Identify which cell holds the provided text, then report its [X, Y] central coordinate. 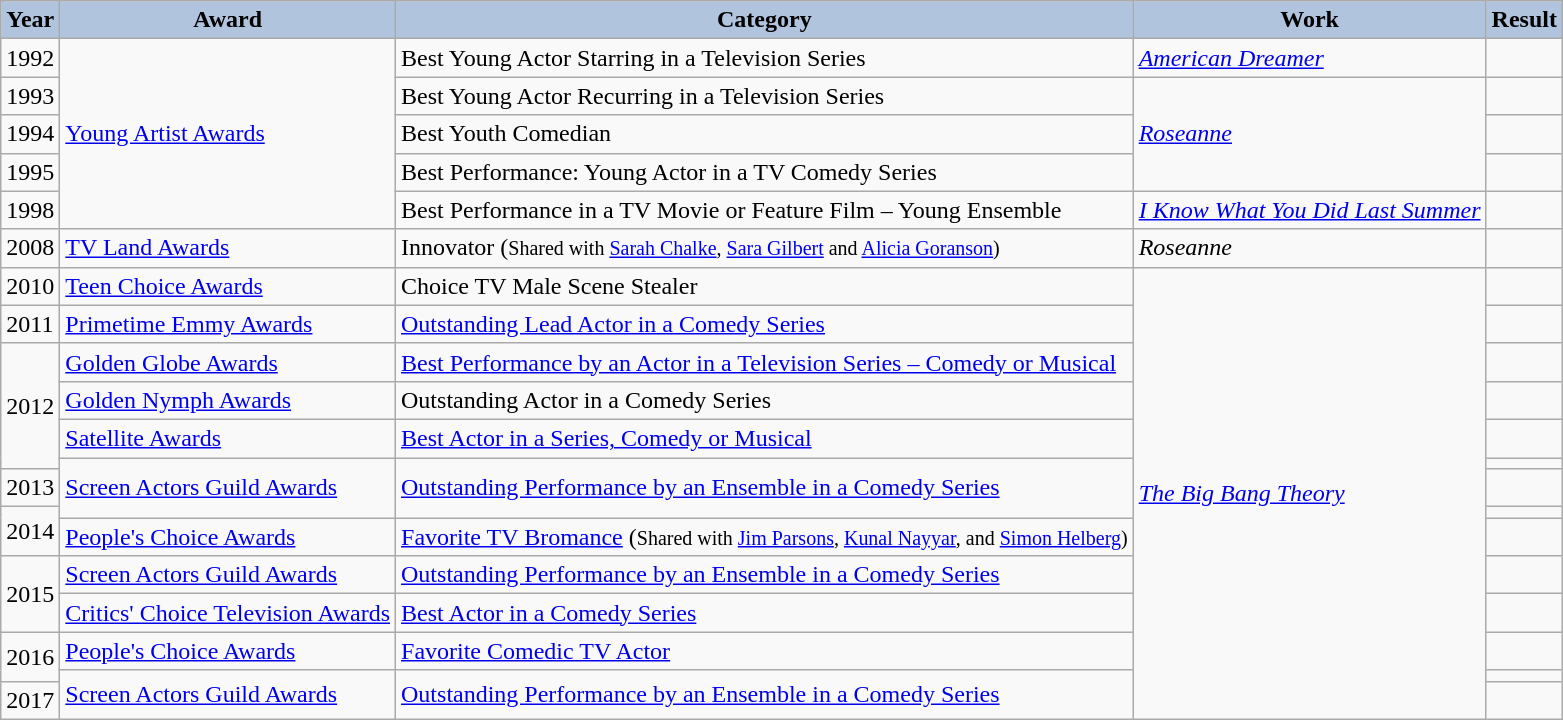
1994 [30, 134]
Golden Globe Awards [228, 362]
Best Performance in a TV Movie or Feature Film – Young Ensemble [765, 210]
2017 [30, 700]
Best Young Actor Starring in a Television Series [765, 58]
Critics' Choice Television Awards [228, 613]
1998 [30, 210]
Year [30, 20]
Best Actor in a Series, Comedy or Musical [765, 438]
Category [765, 20]
Best Youth Comedian [765, 134]
2010 [30, 286]
1995 [30, 172]
Favorite TV Bromance (Shared with Jim Parsons, Kunal Nayyar, and Simon Helberg) [765, 537]
2014 [30, 532]
Outstanding Lead Actor in a Comedy Series [765, 324]
2008 [30, 248]
2013 [30, 488]
Result [1524, 20]
Satellite Awards [228, 438]
Best Performance by an Actor in a Television Series – Comedy or Musical [765, 362]
Best Performance: Young Actor in a TV Comedy Series [765, 172]
Best Young Actor Recurring in a Television Series [765, 96]
Outstanding Actor in a Comedy Series [765, 400]
I Know What You Did Last Summer [1310, 210]
TV Land Awards [228, 248]
Innovator (Shared with Sarah Chalke, Sara Gilbert and Alicia Goranson) [765, 248]
Work [1310, 20]
Best Actor in a Comedy Series [765, 613]
Primetime Emmy Awards [228, 324]
2011 [30, 324]
Choice TV Male Scene Stealer [765, 286]
2012 [30, 406]
Favorite Comedic TV Actor [765, 651]
Award [228, 20]
Golden Nymph Awards [228, 400]
Teen Choice Awards [228, 286]
1993 [30, 96]
The Big Bang Theory [1310, 493]
Young Artist Awards [228, 134]
2015 [30, 594]
American Dreamer [1310, 58]
1992 [30, 58]
2016 [30, 656]
